Find where the given text appears and provide that cell's center as (x, y) coordinate. 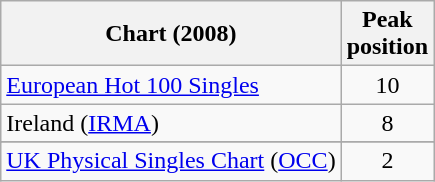
2 (387, 161)
European Hot 100 Singles (171, 85)
UK Physical Singles Chart (OCC) (171, 161)
10 (387, 85)
Chart (2008) (171, 34)
8 (387, 123)
Ireland (IRMA) (171, 123)
Peakposition (387, 34)
